Locate the cell with the specified text and output its (X, Y) center coordinate. 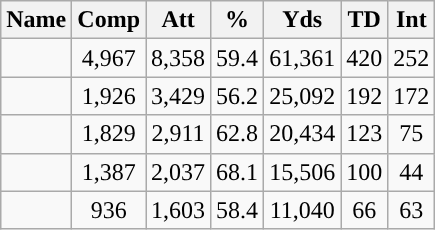
420 (364, 58)
123 (364, 134)
75 (412, 134)
Comp (109, 20)
15,506 (302, 172)
63 (412, 210)
1,603 (178, 210)
1,926 (109, 96)
68.1 (238, 172)
4,967 (109, 58)
56.2 (238, 96)
936 (109, 210)
192 (364, 96)
59.4 (238, 58)
Att (178, 20)
62.8 (238, 134)
% (238, 20)
Yds (302, 20)
8,358 (178, 58)
66 (364, 210)
3,429 (178, 96)
58.4 (238, 210)
61,361 (302, 58)
11,040 (302, 210)
TD (364, 20)
2,911 (178, 134)
25,092 (302, 96)
20,434 (302, 134)
100 (364, 172)
Name (36, 20)
1,387 (109, 172)
1,829 (109, 134)
Int (412, 20)
44 (412, 172)
2,037 (178, 172)
172 (412, 96)
252 (412, 58)
